Search for the cell housing the specified text and yield its [X, Y] center coordinate. 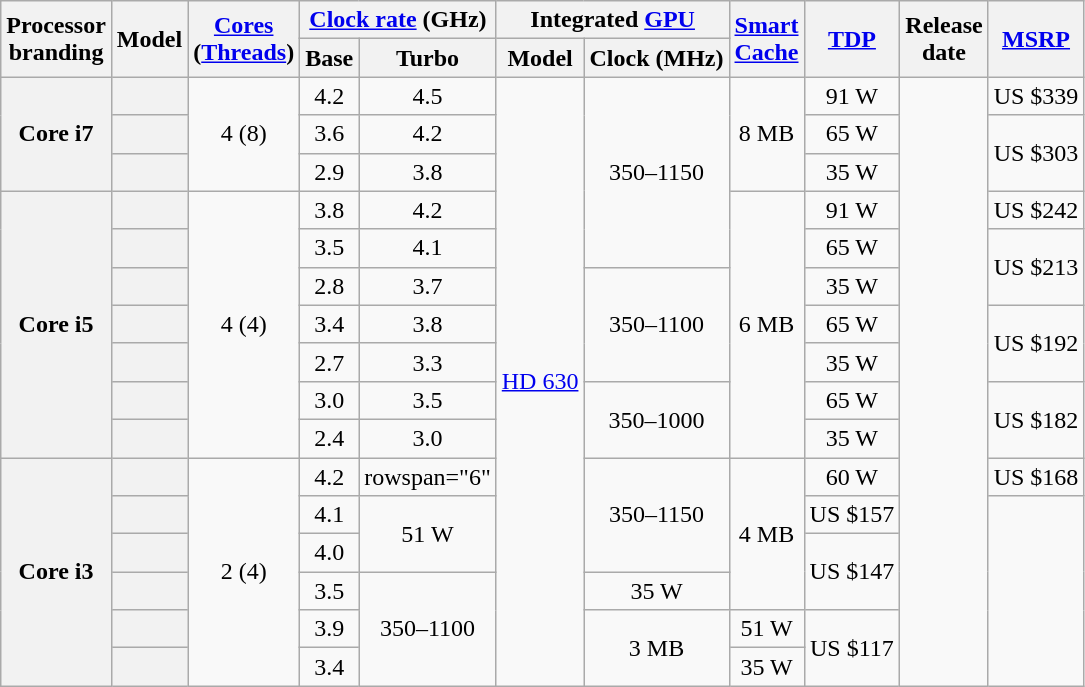
TDP [852, 39]
3.7 [428, 286]
60 W [852, 477]
MSRP [1036, 39]
Base [330, 58]
US $242 [1036, 210]
Integrated GPU [612, 20]
Cores(Threads) [244, 39]
4.5 [428, 96]
4 (4) [244, 324]
2.9 [330, 172]
US $182 [1036, 419]
US $339 [1036, 96]
rowspan="6" [428, 477]
Clock rate (GHz) [398, 20]
3 MB [656, 648]
Core i5 [56, 324]
8 MB [766, 134]
Clock (MHz) [656, 58]
3.3 [428, 362]
HD 630 [540, 382]
US $213 [1036, 267]
US $303 [1036, 153]
6 MB [766, 324]
SmartCache [766, 39]
4.0 [330, 553]
US $168 [1036, 477]
US $117 [852, 648]
US $147 [852, 572]
Core i7 [56, 134]
Core i3 [56, 572]
Releasedate [944, 39]
2.7 [330, 362]
4 MB [766, 534]
2.8 [330, 286]
2 (4) [244, 572]
US $157 [852, 515]
Processorbranding [56, 39]
US $192 [1036, 343]
Turbo [428, 58]
4 (8) [244, 134]
3.9 [330, 629]
350–1000 [656, 419]
2.4 [330, 438]
3.6 [330, 134]
